Extract the [x, y] coordinate from the center of the cell holding the provided text.  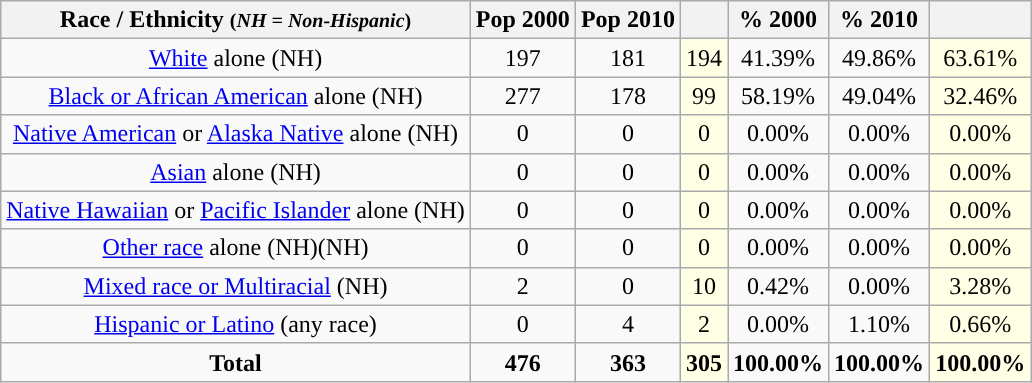
Hispanic or Latino (any race) [236, 324]
32.46% [980, 96]
99 [704, 96]
58.19% [778, 96]
Native Hawaiian or Pacific Islander alone (NH) [236, 210]
Other race alone (NH)(NH) [236, 248]
% 2010 [880, 20]
Black or African American alone (NH) [236, 96]
Asian alone (NH) [236, 172]
Race / Ethnicity (NH = Non-Hispanic) [236, 20]
Native American or Alaska Native alone (NH) [236, 134]
194 [704, 58]
0.66% [980, 324]
363 [628, 362]
63.61% [980, 58]
1.10% [880, 324]
4 [628, 324]
0.42% [778, 286]
181 [628, 58]
476 [522, 362]
Pop 2000 [522, 20]
49.86% [880, 58]
% 2000 [778, 20]
41.39% [778, 58]
197 [522, 58]
178 [628, 96]
Pop 2010 [628, 20]
305 [704, 362]
Mixed race or Multiracial (NH) [236, 286]
Total [236, 362]
White alone (NH) [236, 58]
277 [522, 96]
3.28% [980, 286]
10 [704, 286]
49.04% [880, 96]
